Pinpoint the cell where the given text exists, returning its (x, y) midpoint coordinate. 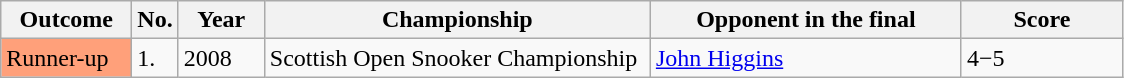
4−5 (1042, 58)
Championship (457, 20)
Year (221, 20)
1. (155, 58)
Outcome (66, 20)
No. (155, 20)
Score (1042, 20)
Runner-up (66, 58)
Opponent in the final (806, 20)
2008 (221, 58)
Scottish Open Snooker Championship (457, 58)
John Higgins (806, 58)
